Find where the given text appears and provide that cell's center as [x, y] coordinate. 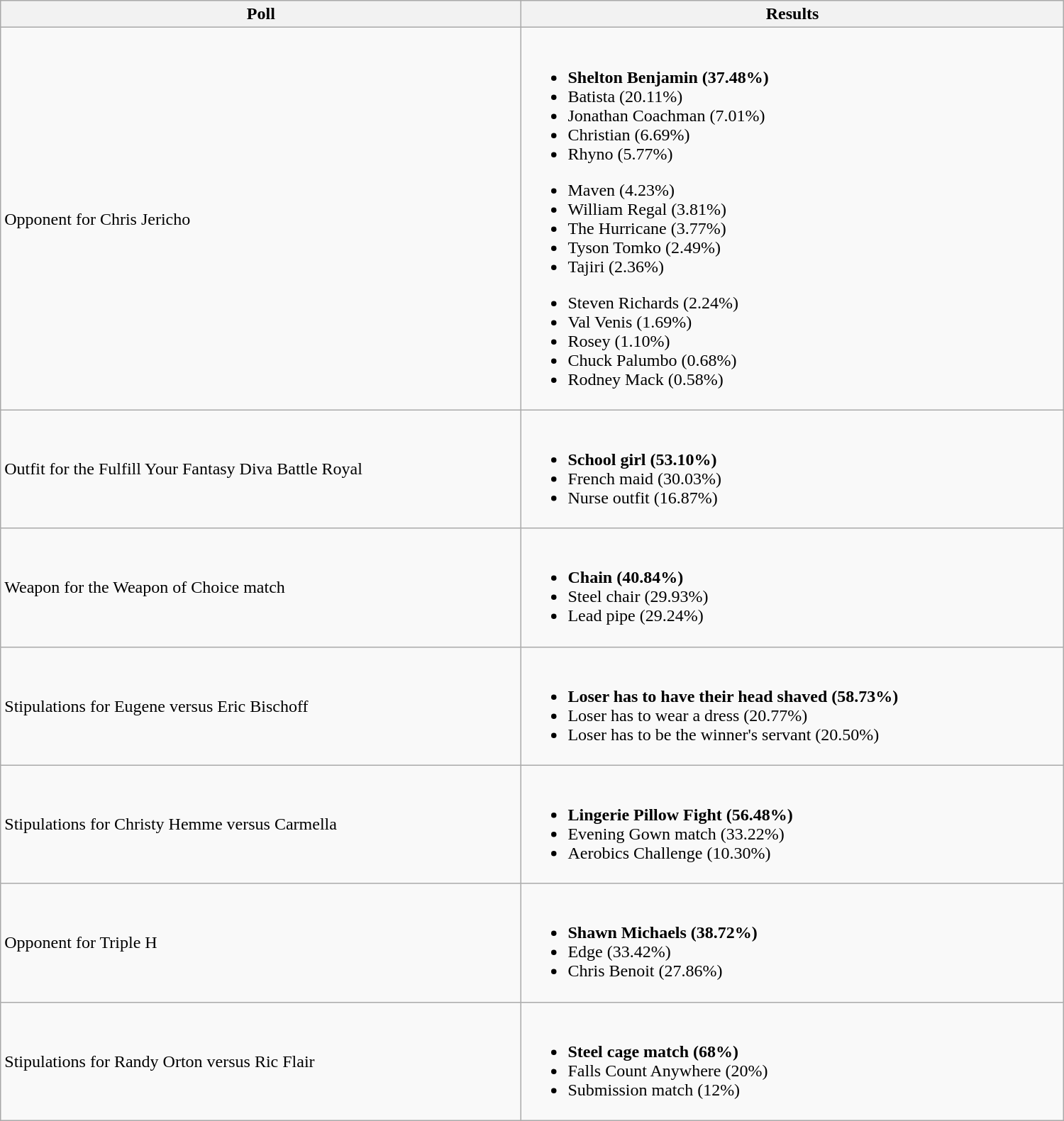
Steel cage match (68%)Falls Count Anywhere (20%)Submission match (12%) [792, 1061]
Chain (40.84%)Steel chair (29.93%)Lead pipe (29.24%) [792, 587]
Shawn Michaels (38.72%)Edge (33.42%)Chris Benoit (27.86%) [792, 943]
Outfit for the Fulfill Your Fantasy Diva Battle Royal [261, 469]
Stipulations for Christy Hemme versus Carmella [261, 824]
Loser has to have their head shaved (58.73%)Loser has to wear a dress (20.77%)Loser has to be the winner's servant (20.50%) [792, 706]
Poll [261, 14]
Stipulations for Randy Orton versus Ric Flair [261, 1061]
Results [792, 14]
Opponent for Chris Jericho [261, 218]
School girl (53.10%)French maid (30.03%)Nurse outfit (16.87%) [792, 469]
Weapon for the Weapon of Choice match [261, 587]
Opponent for Triple H [261, 943]
Stipulations for Eugene versus Eric Bischoff [261, 706]
Lingerie Pillow Fight (56.48%)Evening Gown match (33.22%)Aerobics Challenge (10.30%) [792, 824]
